Find where the given text appears and provide that cell's center as [x, y] coordinate. 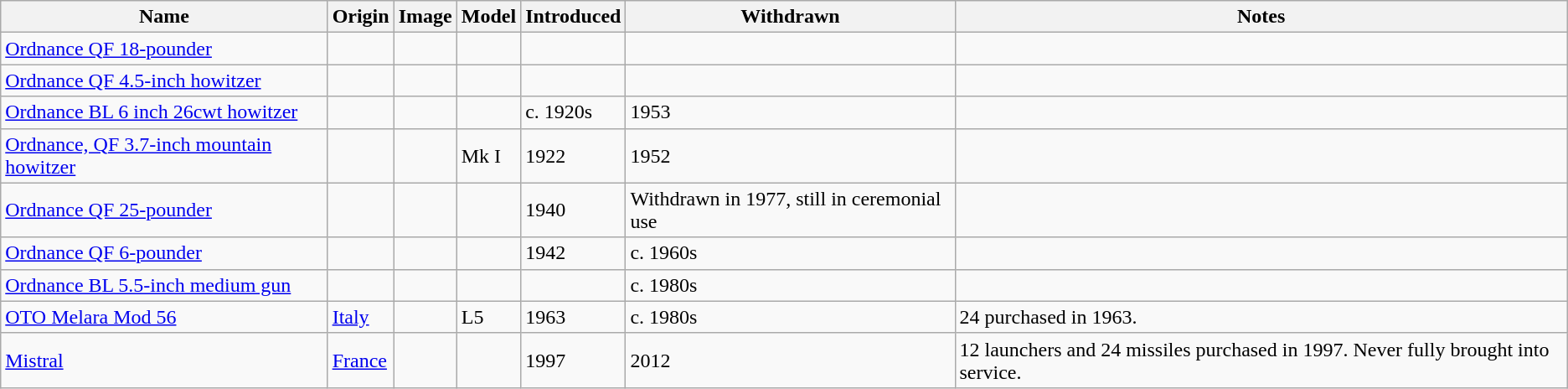
Ordnance QF 6-pounder [164, 253]
1963 [573, 317]
France [360, 360]
Ordnance QF 4.5-inch howitzer [164, 80]
Italy [360, 317]
c. 1960s [791, 253]
1942 [573, 253]
Image [426, 17]
24 purchased in 1963. [1261, 317]
Introduced [573, 17]
1953 [791, 112]
L5 [488, 317]
c. 1920s [573, 112]
Model [488, 17]
1952 [791, 156]
Ordnance QF 18-pounder [164, 49]
Name [164, 17]
OTO Melara Mod 56 [164, 317]
Mistral [164, 360]
Ordnance, QF 3.7-inch mountain howitzer [164, 156]
1922 [573, 156]
2012 [791, 360]
Withdrawn in 1977, still in ceremonial use [791, 210]
1940 [573, 210]
1997 [573, 360]
Withdrawn [791, 17]
Origin [360, 17]
Ordnance QF 25-pounder [164, 210]
Ordnance BL 5.5-inch medium gun [164, 285]
Notes [1261, 17]
Ordnance BL 6 inch 26cwt howitzer [164, 112]
Mk I [488, 156]
12 launchers and 24 missiles purchased in 1997. Never fully brought into service. [1261, 360]
